Pinpoint the cell where the given text exists, returning its [x, y] midpoint coordinate. 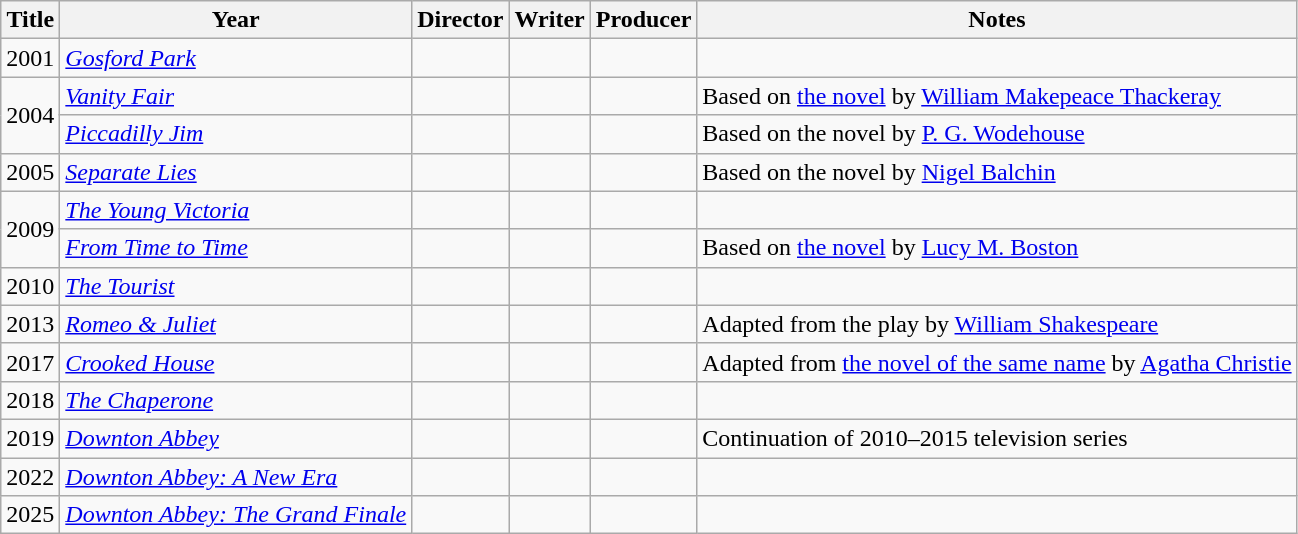
Based on the novel by P. G. Wodehouse [997, 134]
Producer [644, 20]
2010 [30, 286]
The Tourist [236, 286]
Downton Abbey: The Grand Finale [236, 515]
2001 [30, 58]
Vanity Fair [236, 96]
Gosford Park [236, 58]
2022 [30, 477]
The Chaperone [236, 400]
Based on the novel by Lucy M. Boston [997, 248]
2005 [30, 172]
2013 [30, 324]
Title [30, 20]
Downton Abbey: A New Era [236, 477]
2025 [30, 515]
2017 [30, 362]
Writer [550, 20]
2018 [30, 400]
Adapted from the play by William Shakespeare [997, 324]
The Young Victoria [236, 210]
Romeo & Juliet [236, 324]
Notes [997, 20]
2009 [30, 229]
Year [236, 20]
2004 [30, 115]
Downton Abbey [236, 438]
2019 [30, 438]
Director [460, 20]
Based on the novel by William Makepeace Thackeray [997, 96]
From Time to Time [236, 248]
Crooked House [236, 362]
Based on the novel by Nigel Balchin [997, 172]
Continuation of 2010–2015 television series [997, 438]
Adapted from the novel of the same name by Agatha Christie [997, 362]
Piccadilly Jim [236, 134]
Separate Lies [236, 172]
